Provide the (x, y) coordinate of the cell's center where the given text is located.  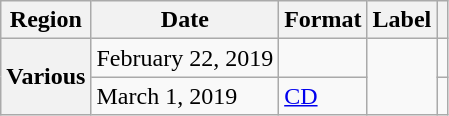
CD (323, 96)
Format (323, 20)
March 1, 2019 (185, 96)
Various (46, 77)
Label (402, 20)
Date (185, 20)
Region (46, 20)
February 22, 2019 (185, 58)
